Find where the given text appears and provide that cell's center as (X, Y) coordinate. 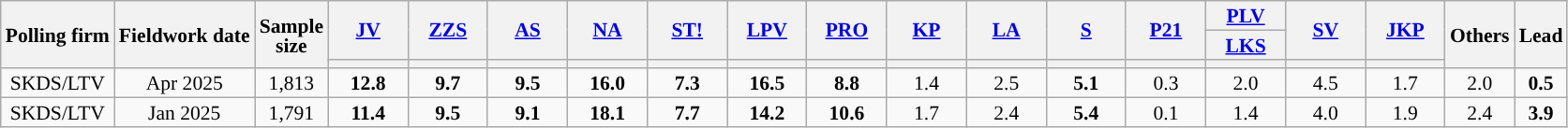
JV (367, 30)
SV (1325, 30)
18.1 (607, 112)
Others (1480, 35)
0.3 (1166, 84)
12.8 (367, 84)
14.2 (767, 112)
9.7 (448, 84)
4.0 (1325, 112)
PLV (1247, 15)
0.1 (1166, 112)
ST! (688, 30)
AS (527, 30)
16.5 (767, 84)
LA (1007, 30)
Lead (1541, 35)
7.7 (688, 112)
PRO (847, 30)
1.9 (1406, 112)
Jan 2025 (185, 112)
16.0 (607, 84)
1,813 (291, 84)
11.4 (367, 112)
4.5 (1325, 84)
5.4 (1085, 112)
3.9 (1541, 112)
2.5 (1007, 84)
5.1 (1085, 84)
Samplesize (291, 35)
NA (607, 30)
9.1 (527, 112)
LKS (1247, 45)
ZZS (448, 30)
S (1085, 30)
Apr 2025 (185, 84)
10.6 (847, 112)
LPV (767, 30)
1,791 (291, 112)
JKP (1406, 30)
8.8 (847, 84)
7.3 (688, 84)
Fieldwork date (185, 35)
0.5 (1541, 84)
P21 (1166, 30)
Polling firm (58, 35)
KP (926, 30)
